Return the [X, Y] coordinate for the center point of the cell that contains the specified text.  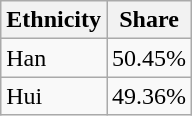
Hui [54, 96]
49.36% [148, 96]
Ethnicity [54, 20]
Han [54, 58]
Share [148, 20]
50.45% [148, 58]
